Find where the given text appears and provide that cell's center as (X, Y) coordinate. 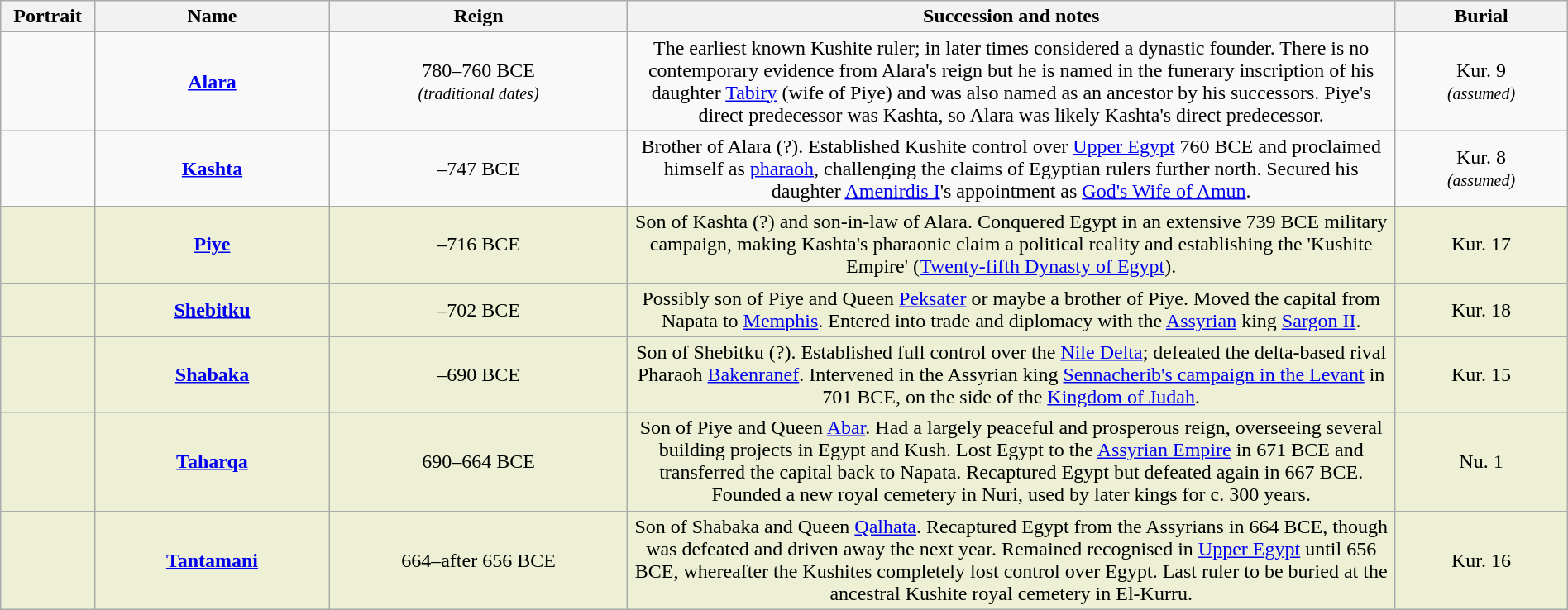
Kur. 15 (1481, 374)
Shabaka (212, 374)
Alara (212, 81)
664–after 656 BCE (479, 560)
–747 BCE (479, 169)
Kur. 8(assumed) (1481, 169)
Piye (212, 245)
Tantamani (212, 560)
Portrait (48, 17)
Kur. 18 (1481, 309)
–690 BCE (479, 374)
Kur. 17 (1481, 245)
Kur. 9(assumed) (1481, 81)
Shebitku (212, 309)
Name (212, 17)
Kur. 16 (1481, 560)
Reign (479, 17)
Burial (1481, 17)
–716 BCE (479, 245)
Taharqa (212, 461)
780–760 BCE(traditional dates) (479, 81)
–702 BCE (479, 309)
Kashta (212, 169)
Succession and notes (1011, 17)
690–664 BCE (479, 461)
Nu. 1 (1481, 461)
